Find where the given text appears and provide that cell's center as [X, Y] coordinate. 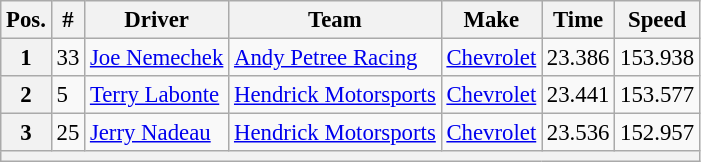
Pos. [26, 20]
25 [68, 133]
23.441 [578, 95]
23.386 [578, 58]
5 [68, 95]
# [68, 20]
Jerry Nadeau [157, 133]
3 [26, 133]
Joe Nemechek [157, 58]
Speed [658, 20]
23.536 [578, 133]
Andy Petree Racing [335, 58]
Team [335, 20]
153.938 [658, 58]
152.957 [658, 133]
Terry Labonte [157, 95]
Driver [157, 20]
1 [26, 58]
2 [26, 95]
33 [68, 58]
Make [491, 20]
Time [578, 20]
153.577 [658, 95]
